Pinpoint the cell where the given text exists, returning its [x, y] midpoint coordinate. 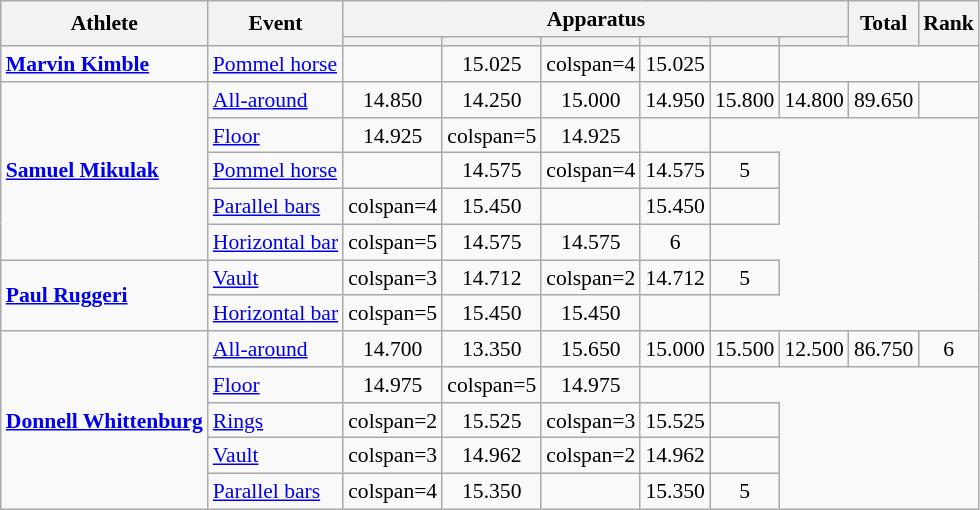
Event [276, 24]
15.500 [744, 349]
Rings [276, 421]
14.800 [814, 100]
Paul Ruggeri [104, 296]
86.750 [884, 349]
14.700 [392, 349]
89.650 [884, 100]
Samuel Mikulak [104, 171]
13.350 [492, 349]
Apparatus [596, 19]
14.850 [392, 100]
15.800 [744, 100]
12.500 [814, 349]
Marvin Kimble [104, 64]
Rank [948, 24]
Total [884, 24]
Athlete [104, 24]
14.950 [674, 100]
14.250 [492, 100]
Donnell Whittenburg [104, 420]
15.650 [590, 349]
